Return [X, Y] of the center of cell containing provided text 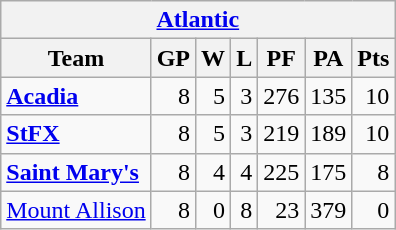
Pts [374, 58]
219 [282, 134]
PA [328, 58]
W [214, 58]
Team [76, 58]
Saint Mary's [76, 172]
189 [328, 134]
135 [328, 96]
Atlantic [198, 20]
175 [328, 172]
GP [173, 58]
Mount Allison [76, 210]
Acadia [76, 96]
L [244, 58]
23 [282, 210]
276 [282, 96]
PF [282, 58]
StFX [76, 134]
225 [282, 172]
379 [328, 210]
